Locate the cell with the specified text and output its (x, y) center coordinate. 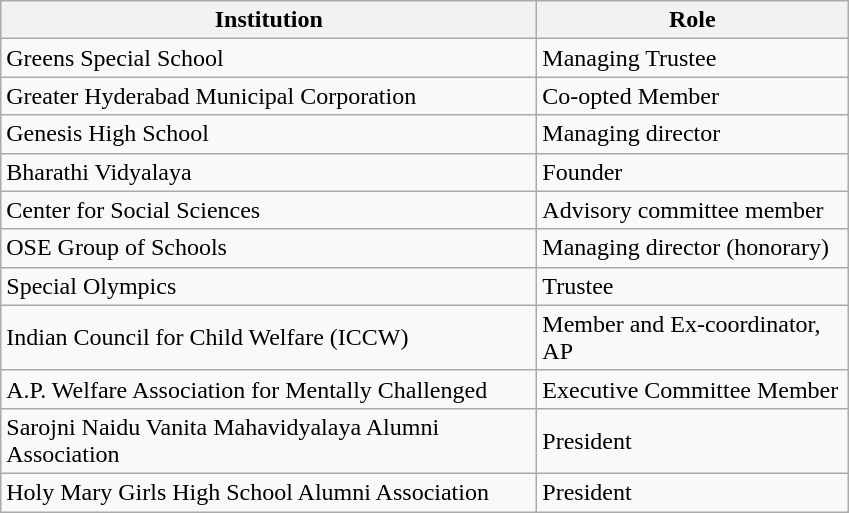
Special Olympics (269, 286)
Advisory committee member (692, 210)
Holy Mary Girls High School Alumni Association (269, 492)
Sarojni Naidu Vanita Mahavidyalaya Alumni Association (269, 440)
Managing Trustee (692, 58)
Indian Council for Child Welfare (ICCW) (269, 338)
Founder (692, 172)
A.P. Welfare Association for Mentally Challenged (269, 389)
Managing director (692, 134)
Bharathi Vidyalaya (269, 172)
Role (692, 20)
Greater Hyderabad Municipal Corporation (269, 96)
Center for Social Sciences (269, 210)
Trustee (692, 286)
Genesis High School (269, 134)
Member and Ex-coordinator, AP (692, 338)
Executive Committee Member (692, 389)
OSE Group of Schools (269, 248)
Institution (269, 20)
Managing director (honorary) (692, 248)
Greens Special School (269, 58)
Co-opted Member (692, 96)
